Extract the [x, y] coordinate from the center of the cell holding the provided text.  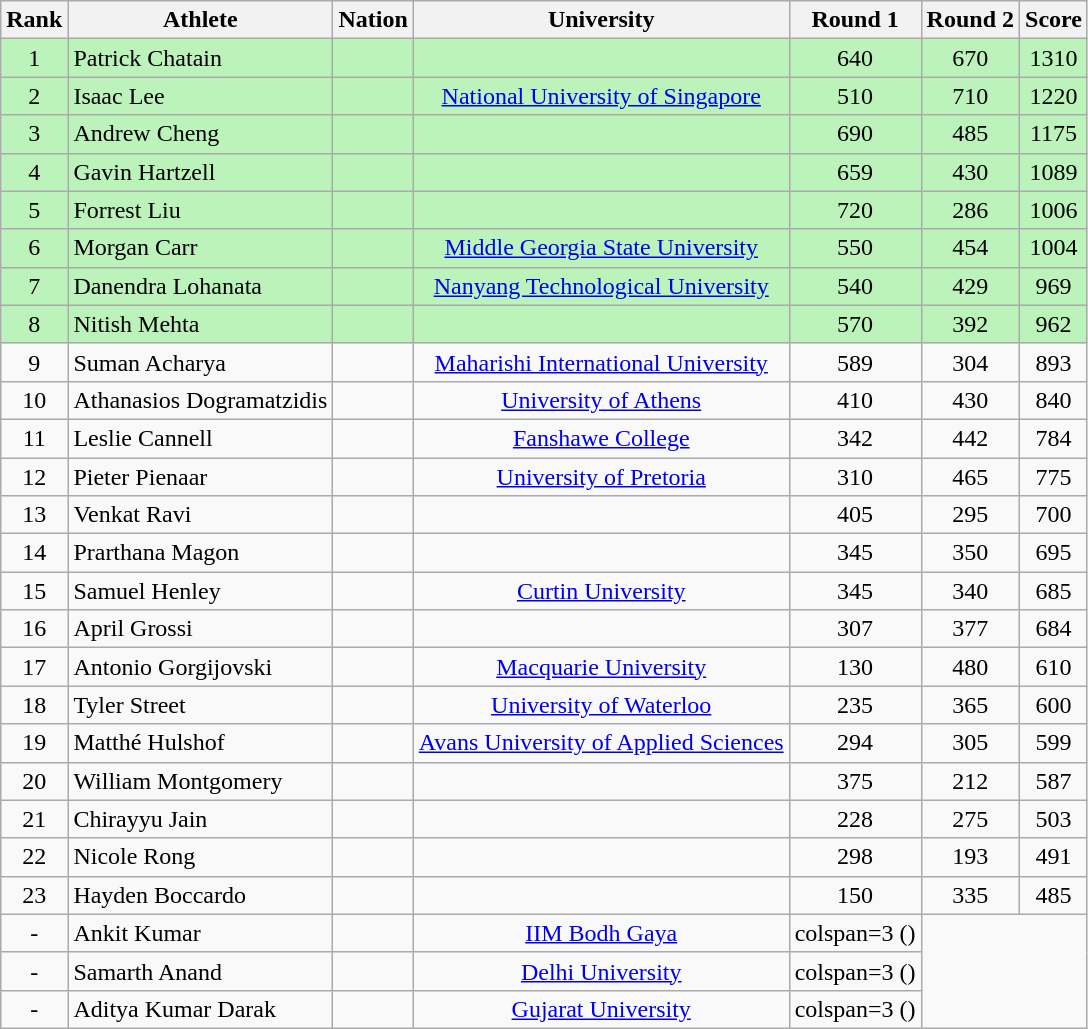
307 [855, 629]
640 [855, 58]
690 [855, 134]
700 [1054, 515]
710 [970, 96]
Macquarie University [601, 667]
Nitish Mehta [200, 324]
540 [855, 286]
Avans University of Applied Sciences [601, 743]
480 [970, 667]
William Montgomery [200, 781]
670 [970, 58]
685 [1054, 591]
Leslie Cannell [200, 438]
Maharishi International University [601, 362]
Andrew Cheng [200, 134]
969 [1054, 286]
Ankit Kumar [200, 933]
11 [34, 438]
840 [1054, 400]
9 [34, 362]
130 [855, 667]
550 [855, 248]
Nation [373, 20]
193 [970, 857]
Suman Acharya [200, 362]
Tyler Street [200, 705]
Morgan Carr [200, 248]
Chirayyu Jain [200, 819]
Nicole Rong [200, 857]
Rank [34, 20]
410 [855, 400]
22 [34, 857]
12 [34, 477]
465 [970, 477]
7 [34, 286]
599 [1054, 743]
600 [1054, 705]
Athlete [200, 20]
304 [970, 362]
1220 [1054, 96]
Patrick Chatain [200, 58]
18 [34, 705]
228 [855, 819]
16 [34, 629]
21 [34, 819]
Fanshawe College [601, 438]
275 [970, 819]
19 [34, 743]
589 [855, 362]
Round 2 [970, 20]
14 [34, 553]
570 [855, 324]
310 [855, 477]
340 [970, 591]
10 [34, 400]
429 [970, 286]
587 [1054, 781]
Antonio Gorgijovski [200, 667]
Hayden Boccardo [200, 895]
342 [855, 438]
Nanyang Technological University [601, 286]
503 [1054, 819]
298 [855, 857]
Gujarat University [601, 1009]
350 [970, 553]
Delhi University [601, 971]
Middle Georgia State University [601, 248]
Venkat Ravi [200, 515]
392 [970, 324]
4 [34, 172]
454 [970, 248]
720 [855, 210]
Samuel Henley [200, 591]
5 [34, 210]
510 [855, 96]
23 [34, 895]
Forrest Liu [200, 210]
1089 [1054, 172]
893 [1054, 362]
1310 [1054, 58]
684 [1054, 629]
695 [1054, 553]
Prarthana Magon [200, 553]
Pieter Pienaar [200, 477]
3 [34, 134]
Samarth Anand [200, 971]
National University of Singapore [601, 96]
962 [1054, 324]
Curtin University [601, 591]
377 [970, 629]
286 [970, 210]
Score [1054, 20]
295 [970, 515]
2 [34, 96]
Danendra Lohanata [200, 286]
610 [1054, 667]
15 [34, 591]
Athanasios Dogramatzidis [200, 400]
1004 [1054, 248]
365 [970, 705]
405 [855, 515]
775 [1054, 477]
1175 [1054, 134]
Isaac Lee [200, 96]
335 [970, 895]
17 [34, 667]
University of Pretoria [601, 477]
1006 [1054, 210]
1 [34, 58]
Gavin Hartzell [200, 172]
659 [855, 172]
784 [1054, 438]
University [601, 20]
6 [34, 248]
375 [855, 781]
University of Athens [601, 400]
235 [855, 705]
IIM Bodh Gaya [601, 933]
212 [970, 781]
150 [855, 895]
20 [34, 781]
491 [1054, 857]
13 [34, 515]
294 [855, 743]
Aditya Kumar Darak [200, 1009]
Round 1 [855, 20]
442 [970, 438]
University of Waterloo [601, 705]
Matthé Hulshof [200, 743]
April Grossi [200, 629]
305 [970, 743]
8 [34, 324]
